Return the (X, Y) coordinate for the center point of the cell that contains the specified text.  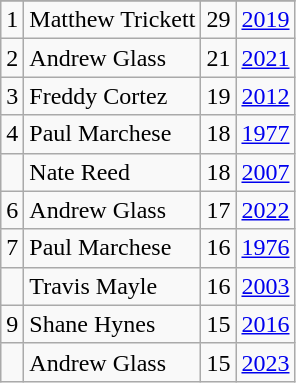
2019 (266, 20)
19 (218, 96)
2021 (266, 58)
1977 (266, 134)
2003 (266, 286)
2007 (266, 172)
2023 (266, 362)
4 (12, 134)
3 (12, 96)
2022 (266, 210)
2016 (266, 324)
9 (12, 324)
2 (12, 58)
6 (12, 210)
29 (218, 20)
Matthew Trickett (112, 20)
Travis Mayle (112, 286)
Nate Reed (112, 172)
Shane Hynes (112, 324)
1976 (266, 248)
Freddy Cortez (112, 96)
17 (218, 210)
1 (12, 20)
21 (218, 58)
2012 (266, 96)
7 (12, 248)
